Return the (x, y) coordinate for the center point of the cell that contains the specified text.  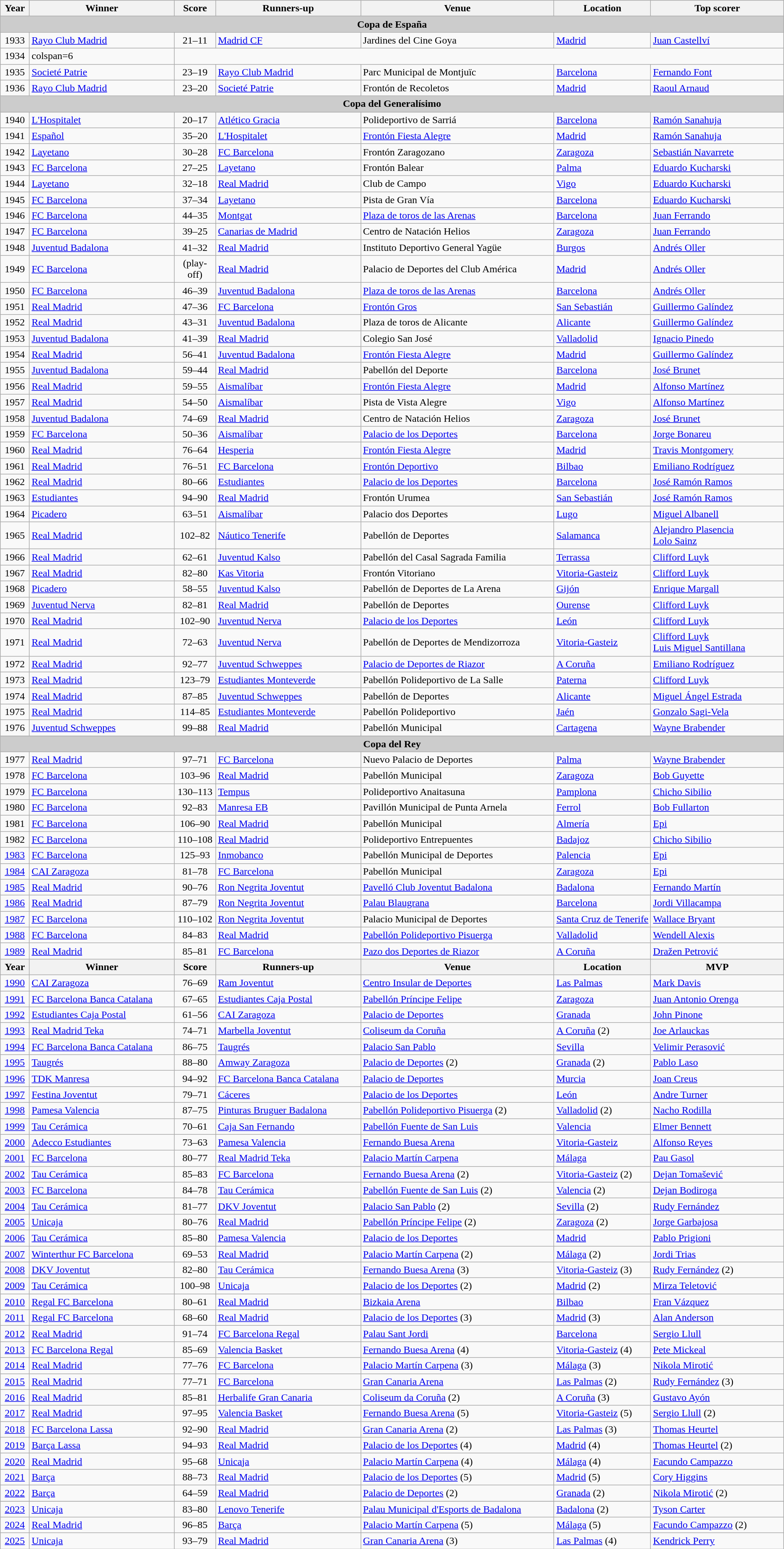
Colegio San José (457, 338)
Palacio Martín Carpena (4) (457, 1461)
Pabellón Fuente de San Luis (2) (457, 1190)
2012 (15, 1334)
74–69 (195, 418)
Joe Arlauckas (717, 1031)
27–25 (195, 168)
Madrid CF (288, 40)
1991 (15, 999)
2002 (15, 1174)
74–71 (195, 1031)
Sevilla (2) (602, 1206)
87–85 (195, 696)
1949 (15, 269)
1987 (15, 919)
Frontón Balear (457, 168)
2007 (15, 1254)
Rudy Fernández (3) (717, 1381)
Frontón Urumea (457, 498)
1933 (15, 40)
1983 (15, 855)
70–61 (195, 1126)
Plaza de toros de Alicante (457, 323)
86–75 (195, 1047)
Winterthur FC Barcelona (102, 1254)
Palacio de los Deportes (5) (457, 1477)
Bizkaia Arena (457, 1302)
68–60 (195, 1318)
Santa Cruz de Tenerife (602, 919)
1941 (15, 136)
Copa de España (392, 24)
85–83 (195, 1174)
1989 (15, 951)
Jorge Bonareu (717, 434)
1967 (15, 573)
1995 (15, 1063)
Nacho Rodilla (717, 1110)
82–81 (195, 605)
Pabellón de Deportes de Mendizorroza (457, 643)
Kendrick Perry (717, 1541)
92–77 (195, 664)
Cáceres (288, 1095)
1999 (15, 1126)
2016 (15, 1397)
Sergio Llull (717, 1334)
Madrid (3) (602, 1318)
39–25 (195, 232)
1980 (15, 808)
46–39 (195, 291)
Top scorer (717, 8)
97–71 (195, 760)
41–39 (195, 338)
Manresa EB (288, 808)
Canarias de Madrid (288, 232)
67–65 (195, 999)
Pabellón de Deportes de La Arena (457, 589)
Cory Higgins (717, 1477)
1954 (15, 354)
1979 (15, 792)
Festina Joventut (102, 1095)
Fernando Font (717, 72)
1934 (15, 56)
A Coruña (3) (602, 1397)
A Coruña (2) (602, 1031)
Instituto Deportivo General Yagüe (457, 248)
Pau Gasol (717, 1158)
Jorge Garbajosa (717, 1222)
1981 (15, 824)
83–80 (195, 1509)
2022 (15, 1493)
Vitoria-Gasteiz (4) (602, 1350)
Palacio Martín Carpena (5) (457, 1525)
Palacio dos Deportes (457, 514)
94–90 (195, 498)
23–20 (195, 88)
Murcia (602, 1079)
Pete Mickeal (717, 1350)
Salamanca (602, 535)
59–55 (195, 386)
1951 (15, 307)
1958 (15, 418)
110–102 (195, 919)
106–90 (195, 824)
Kas Vitoria (288, 573)
Ourense (602, 605)
2018 (15, 1429)
1942 (15, 152)
Mark Davis (717, 983)
2004 (15, 1206)
Wendell Alexis (717, 935)
Málaga (4) (602, 1461)
Travis Montgomery (717, 450)
97–95 (195, 1413)
1971 (15, 643)
2005 (15, 1222)
Adecco Estudiantes (102, 1142)
Parc Municipal de Montjuïc (457, 72)
1940 (15, 120)
Fernando Buesa Arena (3) (457, 1270)
50–36 (195, 434)
Las Palmas (3) (602, 1429)
Rudy Fernández (717, 1206)
Dejan Tomašević (717, 1174)
1946 (15, 216)
Polideportivo Entrepuentes (457, 839)
Cartagena (602, 728)
1957 (15, 402)
1974 (15, 696)
69–53 (195, 1254)
Badalona (2) (602, 1509)
Jordi Trias (717, 1254)
Jordi Villacampa (717, 903)
2000 (15, 1142)
Badajoz (602, 839)
Palau Sant Jordi (457, 1334)
Juan Antonio Orenga (717, 999)
Gran Canaria Arena (2) (457, 1429)
80–66 (195, 482)
1943 (15, 168)
Gran Canaria Arena (3) (457, 1541)
95–68 (195, 1461)
1936 (15, 88)
Nuevo Palacio de Deportes (457, 760)
Pabellón del Casal Sagrada Familia (457, 557)
72–63 (195, 643)
21–11 (195, 40)
Nikola Mirotić (717, 1366)
colspan=6 (102, 56)
Pabellón Fuente de San Luis (457, 1126)
Las Palmas (2) (602, 1381)
76–51 (195, 466)
Pavelló Club Joventut Badalona (457, 887)
Pabellón Polideportivo Pisuerga (2) (457, 1110)
Sergio Llull (2) (717, 1413)
1978 (15, 776)
2025 (15, 1541)
85–69 (195, 1350)
88–73 (195, 1477)
Elmer Bennett (717, 1126)
1993 (15, 1031)
Zaragoza (2) (602, 1222)
93–79 (195, 1541)
1973 (15, 680)
Pablo Laso (717, 1063)
Valencia (602, 1126)
102–90 (195, 621)
Frontón Vitoriano (457, 573)
81–78 (195, 871)
Pinturas Bruguer Badalona (288, 1110)
MVP (717, 967)
102–82 (195, 535)
Rudy Fernández (2) (717, 1270)
Copa del Generalísimo (392, 104)
54–50 (195, 402)
Frontón Deportivo (457, 466)
2013 (15, 1350)
Fernando Martín (717, 887)
2009 (15, 1286)
2024 (15, 1525)
Palacio de los Deportes (2) (457, 1286)
92–90 (195, 1429)
1976 (15, 728)
(play-off) (195, 269)
76–64 (195, 450)
2015 (15, 1381)
Frontón de Recoletos (457, 88)
1944 (15, 183)
61–56 (195, 1015)
1962 (15, 482)
Pazo dos Deportes de Riazor (457, 951)
85–80 (195, 1238)
84–78 (195, 1190)
81–77 (195, 1206)
Madrid (2) (602, 1286)
Caja San Fernando (288, 1126)
Alan Anderson (717, 1318)
Pavillón Municipal de Punta Arnela (457, 808)
Málaga (2) (602, 1254)
Almería (602, 824)
Terrassa (602, 557)
41–32 (195, 248)
1961 (15, 466)
John Pinone (717, 1015)
43–31 (195, 323)
1956 (15, 386)
80–77 (195, 1158)
Vitoria-Gasteiz (2) (602, 1174)
1959 (15, 434)
Fernando Buesa Arena (457, 1142)
Ram Joventut (288, 983)
2021 (15, 1477)
Vitoria-Gasteiz (5) (602, 1413)
84–83 (195, 935)
Pista de Vista Alegre (457, 402)
1986 (15, 903)
87–79 (195, 903)
1950 (15, 291)
1955 (15, 370)
92–83 (195, 808)
Palacio de Deportes de Riazor (457, 664)
20–17 (195, 120)
2011 (15, 1318)
Centro Insular de Deportes (457, 983)
1972 (15, 664)
125–93 (195, 855)
1984 (15, 871)
1947 (15, 232)
Pabellón Polideportivo de La Salle (457, 680)
Frontón Gros (457, 307)
Pabellón Polideportivo (457, 712)
96–85 (195, 1525)
Gran Canaria Arena (457, 1381)
2010 (15, 1302)
Marbella Joventut (288, 1031)
76–69 (195, 983)
79–71 (195, 1095)
73–63 (195, 1142)
TDK Manresa (102, 1079)
90–76 (195, 887)
Madrid (5) (602, 1477)
114–85 (195, 712)
Juan Castellví (717, 40)
Madrid (4) (602, 1445)
2003 (15, 1190)
Jaén (602, 712)
FC Barcelona Lassa (102, 1429)
Palacio Martín Carpena (457, 1158)
Copa del Rey (392, 744)
1965 (15, 535)
Lenovo Tenerife (288, 1509)
37–34 (195, 200)
1953 (15, 338)
1964 (15, 514)
Palacio de Deportes del Club América (457, 269)
Málaga (3) (602, 1366)
1994 (15, 1047)
Palencia (602, 855)
Náutico Tenerife (288, 535)
Gustavo Ayón (717, 1397)
Badalona (602, 887)
32–18 (195, 183)
Ignacio Pinedo (717, 338)
77–76 (195, 1366)
100–98 (195, 1286)
Alejandro Plasencia Lolo Sainz (717, 535)
Palau Blaugrana (457, 903)
Vitoria-Gasteiz (3) (602, 1270)
Bob Fullarton (717, 808)
2006 (15, 1238)
Pabellón Municipal de Deportes (457, 855)
Pabellón Polideportivo Pisuerga (457, 935)
Miguel Albanell (717, 514)
1969 (15, 605)
Málaga (5) (602, 1525)
1968 (15, 589)
1996 (15, 1079)
Palau Municipal d'Esports de Badalona (457, 1509)
123–79 (195, 680)
Lugo (602, 514)
1935 (15, 72)
80–76 (195, 1222)
91–74 (195, 1334)
Español (102, 136)
1970 (15, 621)
2020 (15, 1461)
58–55 (195, 589)
Fernando Buesa Arena (5) (457, 1413)
Jardines del Cine Goya (457, 40)
Coliseum da Coruña (457, 1031)
Ferrol (602, 808)
Polideportivo Anaitasuna (457, 792)
99–88 (195, 728)
Mirza Teletović (717, 1286)
Sevilla (602, 1047)
Palacio de los Deportes (3) (457, 1318)
Wallace Bryant (717, 919)
Palacio Municipal de Deportes (457, 919)
2008 (15, 1270)
44–35 (195, 216)
Valladolid (2) (602, 1110)
110–108 (195, 839)
Alfonso Reyes (717, 1142)
Montgat (288, 216)
Pablo Prigioni (717, 1238)
Joan Creus (717, 1079)
59–44 (195, 370)
Bob Guyette (717, 776)
1975 (15, 712)
Atlético Gracia (288, 120)
Enrique Margall (717, 589)
Las Palmas (4) (602, 1541)
77–71 (195, 1381)
Pabellón del Deporte (457, 370)
Valencia (2) (602, 1190)
94–92 (195, 1079)
1966 (15, 557)
2019 (15, 1445)
2001 (15, 1158)
Burgos (602, 248)
62–61 (195, 557)
1963 (15, 498)
30–28 (195, 152)
1997 (15, 1095)
130–113 (195, 792)
88–80 (195, 1063)
Velimir Perasović (717, 1047)
Thomas Heurtel (717, 1429)
Amway Zaragoza (288, 1063)
94–93 (195, 1445)
Coliseum da Coruña (2) (457, 1397)
Thomas Heurtel (2) (717, 1445)
Pabellón Príncipe Felipe (457, 999)
1977 (15, 760)
Inmobanco (288, 855)
1992 (15, 1015)
Frontón Zaragozano (457, 152)
1948 (15, 248)
64–59 (195, 1493)
1960 (15, 450)
23–19 (195, 72)
Las Palmas (602, 983)
Barça Lassa (102, 1445)
Tyson Carter (717, 1509)
35–20 (195, 136)
2017 (15, 1413)
Dražen Petrović (717, 951)
Clifford Luyk Luis Miguel Santillana (717, 643)
Palacio Martín Carpena (3) (457, 1366)
Nikola Mirotić (2) (717, 1493)
2023 (15, 1509)
1990 (15, 983)
Facundo Campazzo (2) (717, 1525)
Gijón (602, 589)
Palacio Martín Carpena (2) (457, 1254)
Raoul Arnaud (717, 88)
1988 (15, 935)
1982 (15, 839)
Pabellón Príncipe Felipe (2) (457, 1222)
Sebastián Navarrete (717, 152)
1952 (15, 323)
Gonzalo Sagi-Vela (717, 712)
Málaga (602, 1158)
Tempus (288, 792)
Palacio San Pablo (457, 1047)
Polideportivo de Sarriá (457, 120)
Dejan Bodiroga (717, 1190)
1985 (15, 887)
56–41 (195, 354)
Fernando Buesa Arena (4) (457, 1350)
Paterna (602, 680)
103–96 (195, 776)
47–36 (195, 307)
63–51 (195, 514)
Granada (602, 1015)
Palacio de los Deportes (4) (457, 1445)
Hesperia (288, 450)
Pamplona (602, 792)
Pista de Gran Vía (457, 200)
Herbalife Gran Canaria (288, 1397)
Miguel Ángel Estrada (717, 696)
Club de Campo (457, 183)
Fran Vázquez (717, 1302)
Facundo Campazzo (717, 1461)
Fernando Buesa Arena (2) (457, 1174)
2014 (15, 1366)
1945 (15, 200)
Andre Turner (717, 1095)
87–75 (195, 1110)
80–61 (195, 1302)
1998 (15, 1110)
Palacio San Pablo (2) (457, 1206)
